Locate the cell with the specified text and output its [X, Y] center coordinate. 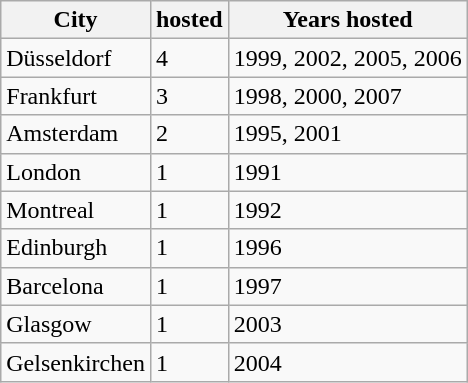
Amsterdam [76, 134]
1992 [348, 210]
hosted [189, 20]
1996 [348, 248]
Frankfurt [76, 96]
Barcelona [76, 286]
1995, 2001 [348, 134]
City [76, 20]
2003 [348, 324]
Montreal [76, 210]
Düsseldorf [76, 58]
Edinburgh [76, 248]
1991 [348, 172]
1998, 2000, 2007 [348, 96]
2 [189, 134]
Years hosted [348, 20]
4 [189, 58]
1997 [348, 286]
London [76, 172]
1999, 2002, 2005, 2006 [348, 58]
3 [189, 96]
Gelsenkirchen [76, 362]
Glasgow [76, 324]
2004 [348, 362]
